Provide the (x, y) coordinate of the cell's center where the given text is located.  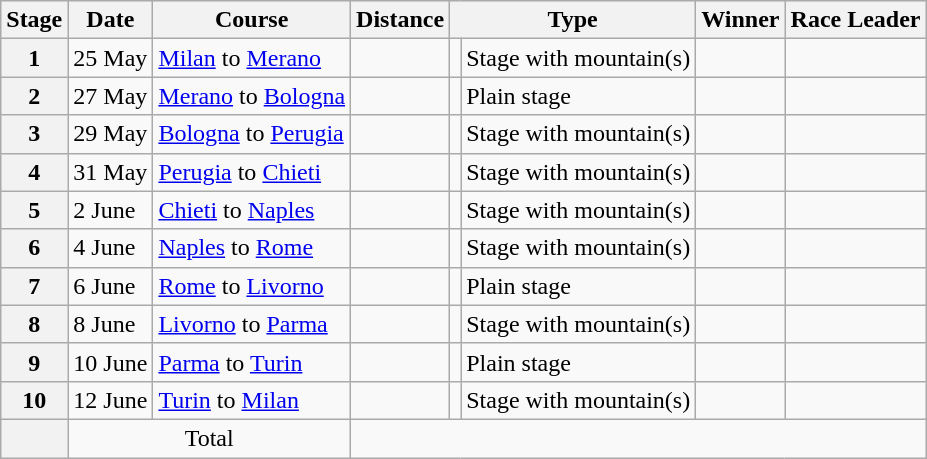
Race Leader (856, 20)
1 (34, 58)
5 (34, 210)
2 (34, 96)
10 (34, 400)
3 (34, 134)
6 (34, 248)
Merano to Bologna (252, 96)
27 May (110, 96)
2 June (110, 210)
Chieti to Naples (252, 210)
Livorno to Parma (252, 324)
29 May (110, 134)
8 (34, 324)
4 (34, 172)
6 June (110, 286)
8 June (110, 324)
10 June (110, 362)
9 (34, 362)
Rome to Livorno (252, 286)
Type (573, 20)
25 May (110, 58)
Course (252, 20)
Milan to Merano (252, 58)
Naples to Rome (252, 248)
Turin to Milan (252, 400)
Stage (34, 20)
Bologna to Perugia (252, 134)
31 May (110, 172)
Distance (400, 20)
Winner (740, 20)
Date (110, 20)
4 June (110, 248)
Total (210, 438)
Parma to Turin (252, 362)
Perugia to Chieti (252, 172)
7 (34, 286)
12 June (110, 400)
